Scan for the cell matching the given text and deliver its [X, Y] coordinate at center. 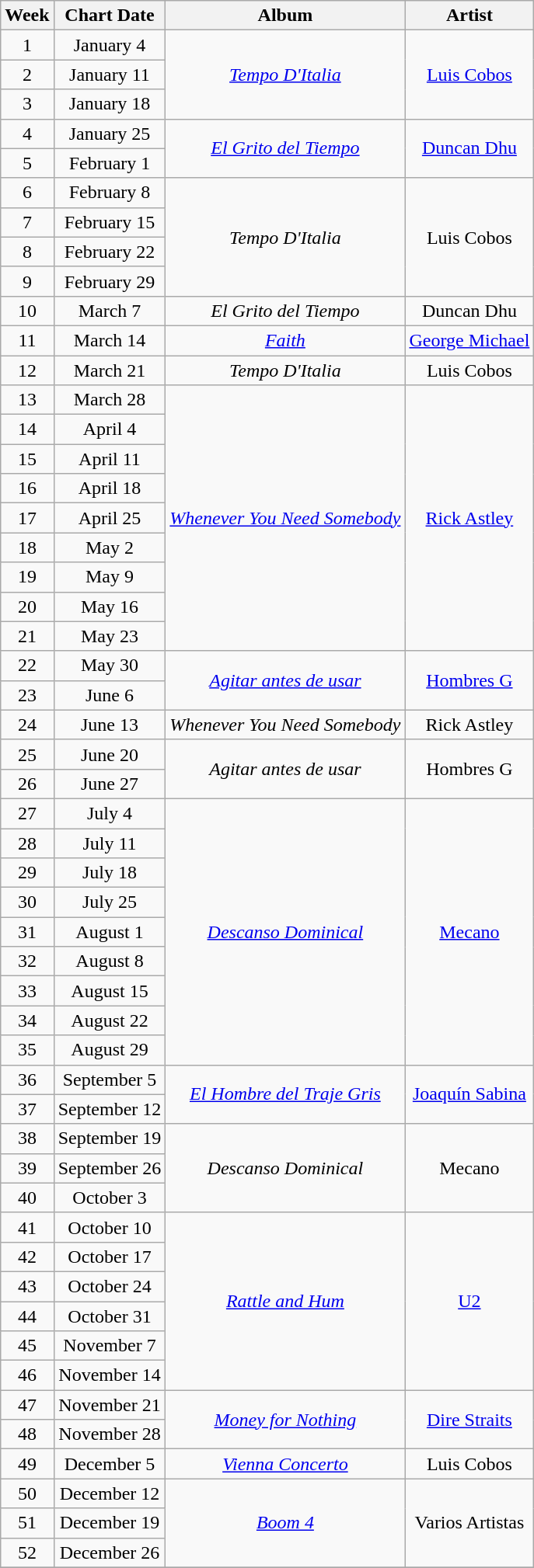
24 [27, 725]
February 22 [110, 252]
November 21 [110, 1405]
George Michael [469, 340]
7 [27, 222]
September 12 [110, 1109]
20 [27, 607]
October 17 [110, 1257]
July 11 [110, 843]
Varios Artistas [469, 1523]
U2 [469, 1301]
April 18 [110, 488]
January 25 [110, 134]
May 2 [110, 548]
31 [27, 932]
33 [27, 991]
April 4 [110, 429]
23 [27, 695]
3 [27, 104]
30 [27, 902]
August 22 [110, 1020]
26 [27, 784]
October 10 [110, 1227]
March 14 [110, 340]
March 28 [110, 400]
47 [27, 1405]
37 [27, 1109]
June 20 [110, 754]
Dire Straits [469, 1420]
43 [27, 1286]
50 [27, 1493]
10 [27, 311]
December 19 [110, 1523]
El Hombre del Traje Gris [285, 1094]
9 [27, 281]
Vienna Concerto [285, 1464]
May 23 [110, 636]
February 29 [110, 281]
11 [27, 340]
January 18 [110, 104]
October 24 [110, 1286]
May 30 [110, 666]
36 [27, 1080]
Week [27, 16]
40 [27, 1198]
5 [27, 163]
34 [27, 1020]
19 [27, 577]
35 [27, 1050]
52 [27, 1552]
June 13 [110, 725]
October 3 [110, 1198]
6 [27, 193]
Faith [285, 340]
Chart Date [110, 16]
29 [27, 873]
March 21 [110, 370]
May 9 [110, 577]
October 31 [110, 1316]
November 7 [110, 1346]
46 [27, 1375]
June 6 [110, 695]
14 [27, 429]
November 14 [110, 1375]
25 [27, 754]
December 5 [110, 1464]
August 15 [110, 991]
July 4 [110, 813]
December 26 [110, 1552]
May 16 [110, 607]
21 [27, 636]
4 [27, 134]
Boom 4 [285, 1523]
17 [27, 518]
22 [27, 666]
September 5 [110, 1080]
July 25 [110, 902]
Joaquín Sabina [469, 1094]
June 27 [110, 784]
August 8 [110, 961]
13 [27, 400]
49 [27, 1464]
18 [27, 548]
August 1 [110, 932]
16 [27, 488]
45 [27, 1346]
12 [27, 370]
41 [27, 1227]
April 25 [110, 518]
September 26 [110, 1168]
August 29 [110, 1050]
2 [27, 75]
48 [27, 1434]
September 19 [110, 1139]
February 1 [110, 163]
January 4 [110, 45]
Rattle and Hum [285, 1301]
Money for Nothing [285, 1420]
February 15 [110, 222]
December 12 [110, 1493]
April 11 [110, 459]
15 [27, 459]
February 8 [110, 193]
39 [27, 1168]
January 11 [110, 75]
32 [27, 961]
Artist [469, 16]
July 18 [110, 873]
51 [27, 1523]
Album [285, 16]
8 [27, 252]
27 [27, 813]
March 7 [110, 311]
November 28 [110, 1434]
28 [27, 843]
38 [27, 1139]
44 [27, 1316]
42 [27, 1257]
1 [27, 45]
